Locate the cell with the specified text and output its [x, y] center coordinate. 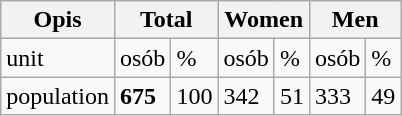
population [58, 96]
Women [264, 20]
342 [246, 96]
Opis [58, 20]
675 [142, 96]
unit [58, 58]
333 [337, 96]
51 [292, 96]
49 [384, 96]
100 [194, 96]
Total [166, 20]
Men [354, 20]
